Provide the (x, y) coordinate of the cell's center where the given text is located.  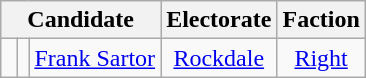
Frank Sartor (95, 58)
Rockdale (219, 58)
Right (321, 58)
Candidate (81, 20)
Faction (321, 20)
Electorate (219, 20)
